Scan for the cell matching the given text and deliver its (X, Y) coordinate at center. 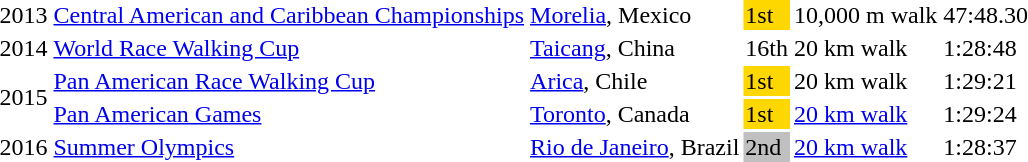
Summer Olympics (289, 147)
2nd (767, 147)
Pan American Games (289, 114)
Central American and Caribbean Championships (289, 15)
10,000 m walk (866, 15)
Pan American Race Walking Cup (289, 81)
Taicang, China (635, 48)
Arica, Chile (635, 81)
Toronto, Canada (635, 114)
Morelia, Mexico (635, 15)
16th (767, 48)
Rio de Janeiro, Brazil (635, 147)
World Race Walking Cup (289, 48)
